Detect which cell encompasses the target text, then output its (x, y) center coordinate. 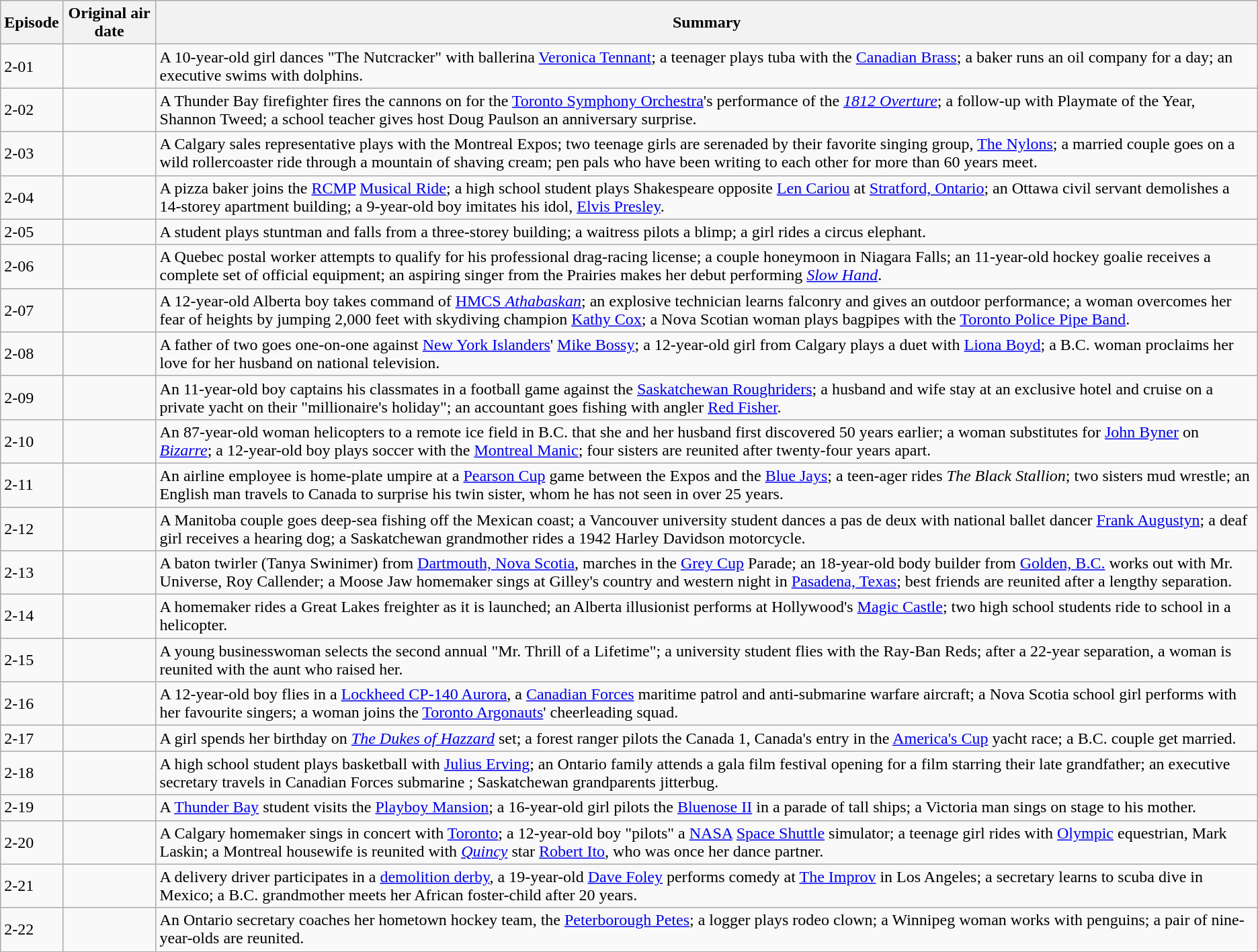
2-01 (32, 66)
A student plays stuntman and falls from a three-storey building; a waitress pilots a blimp; a girl rides a circus elephant. (707, 232)
2-07 (32, 310)
2-06 (32, 266)
2-21 (32, 885)
2-12 (32, 528)
2-14 (32, 617)
2-05 (32, 232)
2-16 (32, 704)
2-18 (32, 773)
Summary (707, 23)
2-20 (32, 842)
2-15 (32, 660)
Episode (32, 23)
2-11 (32, 485)
2-10 (32, 441)
2-13 (32, 572)
2-17 (32, 738)
Original air date (109, 23)
2-08 (32, 353)
2-02 (32, 110)
2-19 (32, 808)
2-09 (32, 398)
2-22 (32, 930)
2-04 (32, 198)
2-03 (32, 153)
